Output the (X, Y) coordinate of the center of the cell containing the given text.  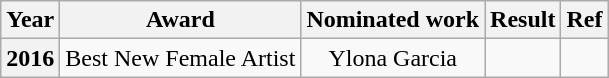
Year (30, 20)
Best New Female Artist (180, 58)
2016 (30, 58)
Ylona Garcia (393, 58)
Award (180, 20)
Result (523, 20)
Ref (584, 20)
Nominated work (393, 20)
